Return (x, y) of the center of cell containing provided text 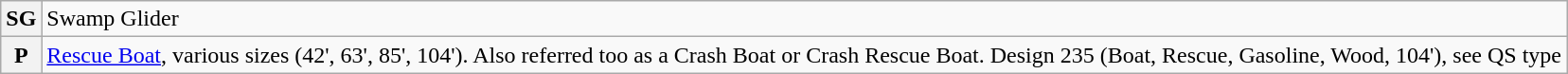
SG (21, 19)
Swamp Glider (805, 19)
P (21, 55)
